From the cell containing the given text, extract its center point as [x, y] coordinate. 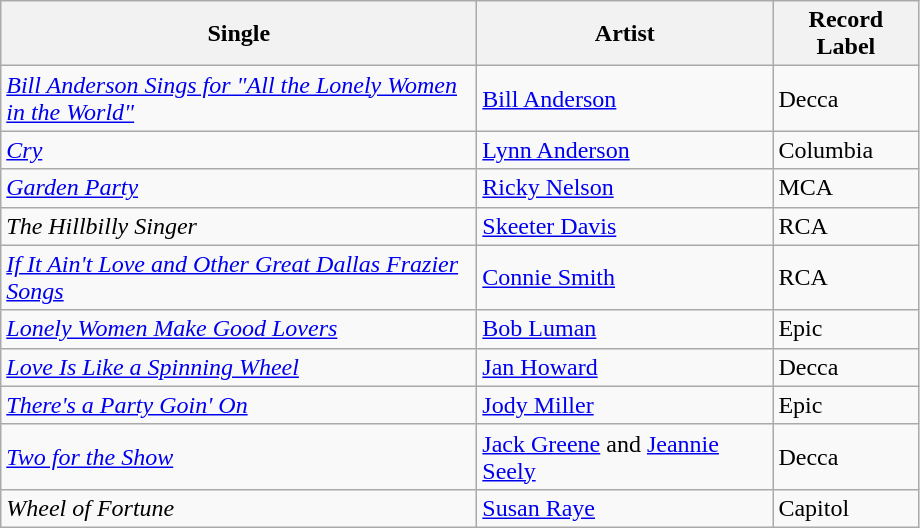
Columbia [846, 150]
Lynn Anderson [625, 150]
Bob Luman [625, 329]
The Hillbilly Singer [239, 226]
Connie Smith [625, 278]
Bill Anderson Sings for "All the Lonely Women in the World" [239, 98]
If It Ain't Love and Other Great Dallas Frazier Songs [239, 278]
Garden Party [239, 188]
Bill Anderson [625, 98]
There's a Party Goin' On [239, 405]
Ricky Nelson [625, 188]
Capitol [846, 508]
MCA [846, 188]
Cry [239, 150]
Single [239, 34]
Love Is Like a Spinning Wheel [239, 367]
Skeeter Davis [625, 226]
Wheel of Fortune [239, 508]
Susan Raye [625, 508]
Two for the Show [239, 456]
Jan Howard [625, 367]
Jody Miller [625, 405]
Lonely Women Make Good Lovers [239, 329]
Jack Greene and Jeannie Seely [625, 456]
Record Label [846, 34]
Artist [625, 34]
